Provide the (x, y) coordinate of the cell's center where the given text is located.  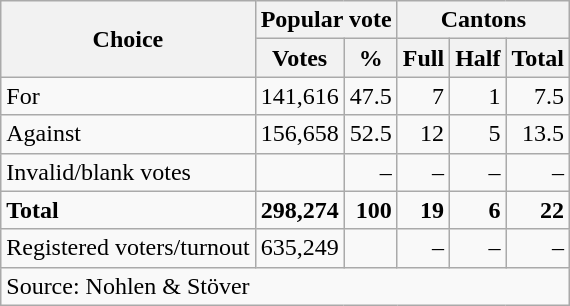
12 (423, 134)
6 (478, 210)
1 (478, 96)
Votes (300, 58)
7.5 (538, 96)
Full (423, 58)
100 (370, 210)
5 (478, 134)
Popular vote (326, 20)
% (370, 58)
635,249 (300, 248)
156,658 (300, 134)
141,616 (300, 96)
Choice (128, 39)
7 (423, 96)
Invalid/blank votes (128, 172)
Cantons (483, 20)
Half (478, 58)
Source: Nohlen & Stöver (286, 286)
Registered voters/turnout (128, 248)
22 (538, 210)
Against (128, 134)
13.5 (538, 134)
298,274 (300, 210)
For (128, 96)
52.5 (370, 134)
47.5 (370, 96)
19 (423, 210)
